Scan for the cell matching the given text and deliver its [X, Y] coordinate at center. 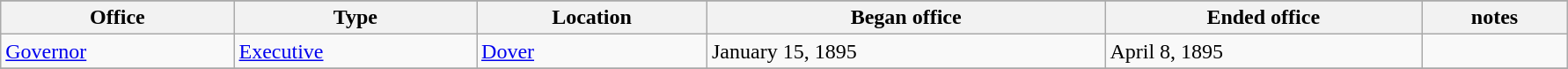
notes [1495, 18]
Ended office [1264, 18]
Type [355, 18]
January 15, 1895 [905, 51]
Office [118, 18]
Executive [355, 51]
Began office [905, 18]
Dover [592, 51]
Governor [118, 51]
Location [592, 18]
April 8, 1895 [1264, 51]
